For the text-containing cell, return its midpoint in [x, y] coordinate format. 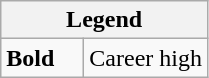
Bold [42, 58]
Career high [146, 58]
Legend [104, 20]
